For the text-containing cell, return its midpoint in [x, y] coordinate format. 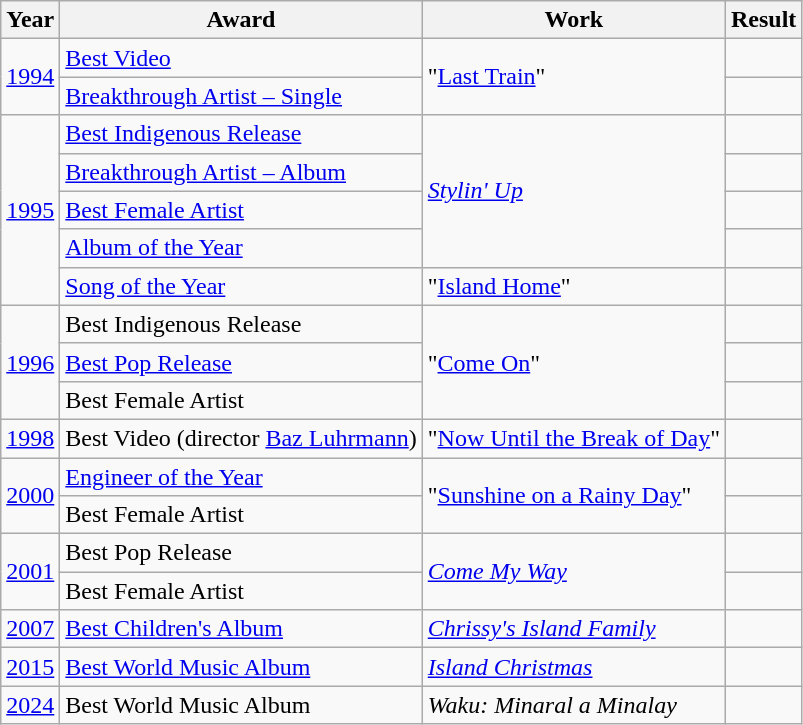
1995 [30, 210]
Work [574, 20]
Breakthrough Artist – Album [241, 172]
2015 [30, 667]
1996 [30, 362]
Come My Way [574, 572]
Album of the Year [241, 248]
Waku: Minaral a Minalay [574, 705]
Best Video (director Baz Luhrmann) [241, 438]
Island Christmas [574, 667]
2007 [30, 629]
2024 [30, 705]
"Now Until the Break of Day" [574, 438]
Stylin' Up [574, 191]
"Come On" [574, 362]
"Last Train" [574, 77]
Best Children's Album [241, 629]
Year [30, 20]
"Sunshine on a Rainy Day" [574, 496]
Award [241, 20]
Song of the Year [241, 286]
Best Video [241, 58]
2001 [30, 572]
Breakthrough Artist – Single [241, 96]
Result [763, 20]
"Island Home" [574, 286]
Engineer of the Year [241, 477]
2000 [30, 496]
Chrissy's Island Family [574, 629]
1994 [30, 77]
1998 [30, 438]
